Extract the [X, Y] coordinate from the center of the cell holding the provided text.  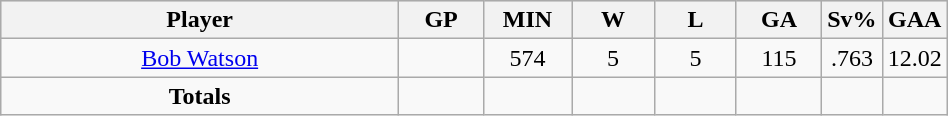
Player [200, 20]
GAA [914, 20]
Bob Watson [200, 58]
GP [442, 20]
574 [528, 58]
Totals [200, 96]
115 [778, 58]
12.02 [914, 58]
MIN [528, 20]
W [614, 20]
GA [778, 20]
.763 [852, 58]
Sv% [852, 20]
L [696, 20]
